Extract the [X, Y] coordinate from the center of the cell holding the provided text.  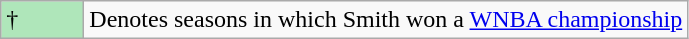
† [42, 20]
Denotes seasons in which Smith won a WNBA championship [386, 20]
